Pinpoint the cell where the given text exists, returning its [x, y] midpoint coordinate. 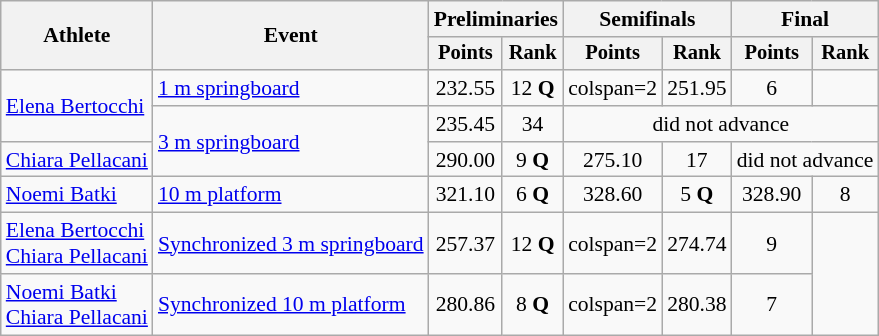
8 [846, 195]
328.90 [772, 195]
235.45 [466, 124]
Synchronized 10 m platform [291, 304]
1 m springboard [291, 88]
280.86 [466, 304]
3 m springboard [291, 142]
328.60 [612, 195]
9 [772, 244]
Chiara Pellacani [77, 160]
257.37 [466, 244]
8 Q [532, 304]
6 [772, 88]
6 Q [532, 195]
232.55 [466, 88]
Preliminaries [496, 19]
280.38 [696, 304]
10 m platform [291, 195]
7 [772, 304]
251.95 [696, 88]
Noemi BatkiChiara Pellacani [77, 304]
Noemi Batki [77, 195]
Final [806, 19]
5 Q [696, 195]
17 [696, 160]
290.00 [466, 160]
Elena Bertocchi [77, 106]
Athlete [77, 36]
9 Q [532, 160]
Event [291, 36]
Semifinals [648, 19]
321.10 [466, 195]
Synchronized 3 m springboard [291, 244]
275.10 [612, 160]
34 [532, 124]
274.74 [696, 244]
Elena BertocchiChiara Pellacani [77, 244]
